Detect which cell encompasses the target text, then output its (x, y) center coordinate. 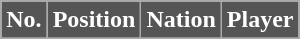
No. (24, 20)
Player (260, 20)
Nation (181, 20)
Position (94, 20)
